Detect which cell encompasses the target text, then output its [X, Y] center coordinate. 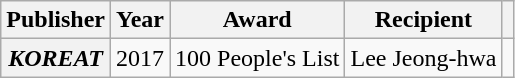
Recipient [424, 20]
100 People's List [258, 58]
Year [140, 20]
Lee Jeong-hwa [424, 58]
2017 [140, 58]
Award [258, 20]
KOREAT [56, 58]
Publisher [56, 20]
